From the cell containing the given text, extract its center point as (X, Y) coordinate. 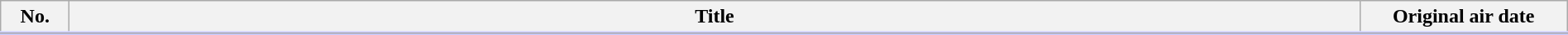
Original air date (1464, 17)
No. (35, 17)
Title (715, 17)
